Determine the [X, Y] coordinate at the center of the cell enclosing the given text.  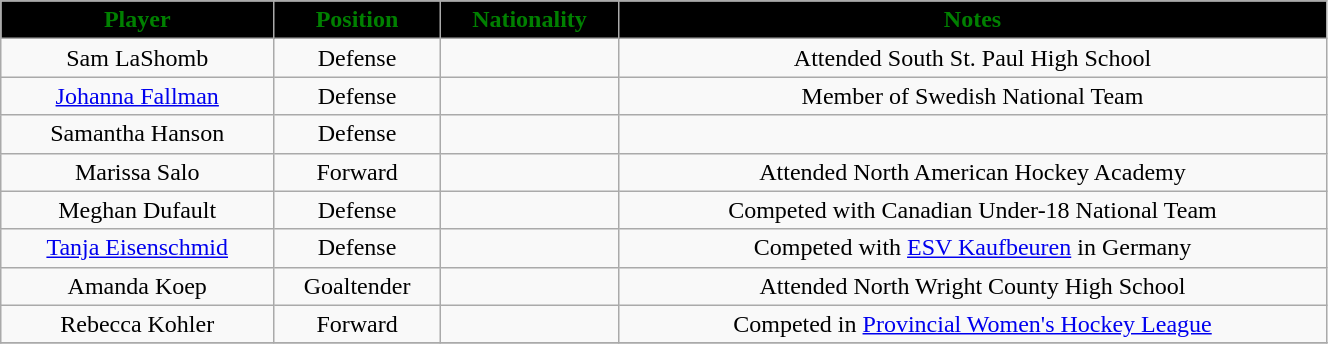
Amanda Koep [138, 286]
Attended South St. Paul High School [973, 58]
Competed with ESV Kaufbeuren in Germany [973, 248]
Marissa Salo [138, 172]
Meghan Dufault [138, 210]
Nationality [529, 20]
Notes [973, 20]
Tanja Eisenschmid [138, 248]
Sam LaShomb [138, 58]
Samantha Hanson [138, 134]
Competed in Provincial Women's Hockey League [973, 324]
Player [138, 20]
Goaltender [358, 286]
Member of Swedish National Team [973, 96]
Attended North American Hockey Academy [973, 172]
Attended North Wright County High School [973, 286]
Johanna Fallman [138, 96]
Competed with Canadian Under-18 National Team [973, 210]
Position [358, 20]
Rebecca Kohler [138, 324]
